Locate the cell with the specified text and output its [X, Y] center coordinate. 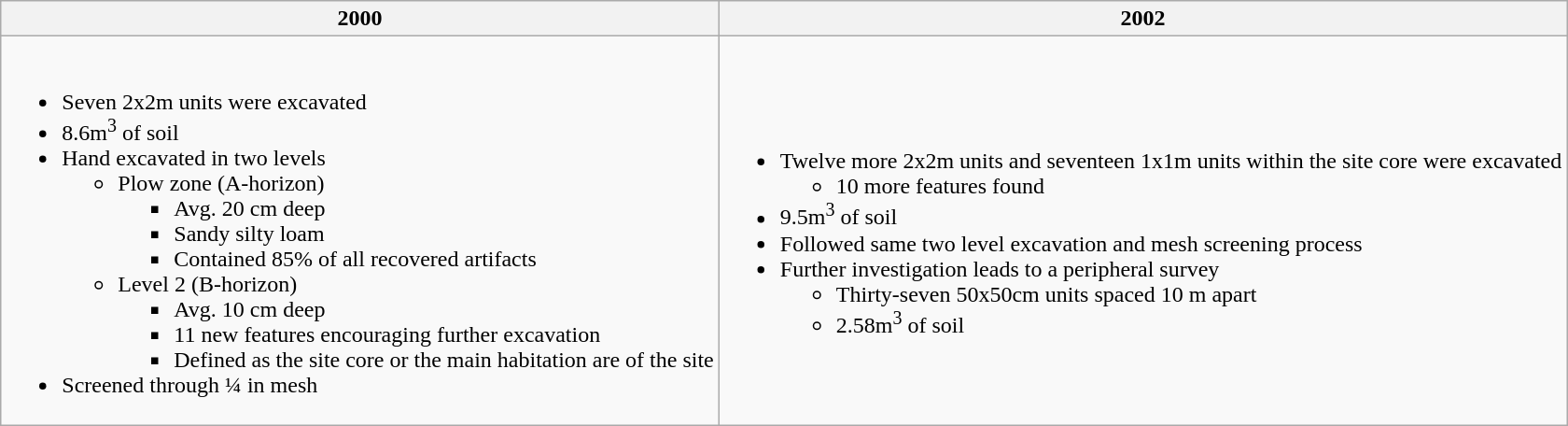
2000 [360, 19]
2002 [1142, 19]
